Locate the cell with the specified text and output its [X, Y] center coordinate. 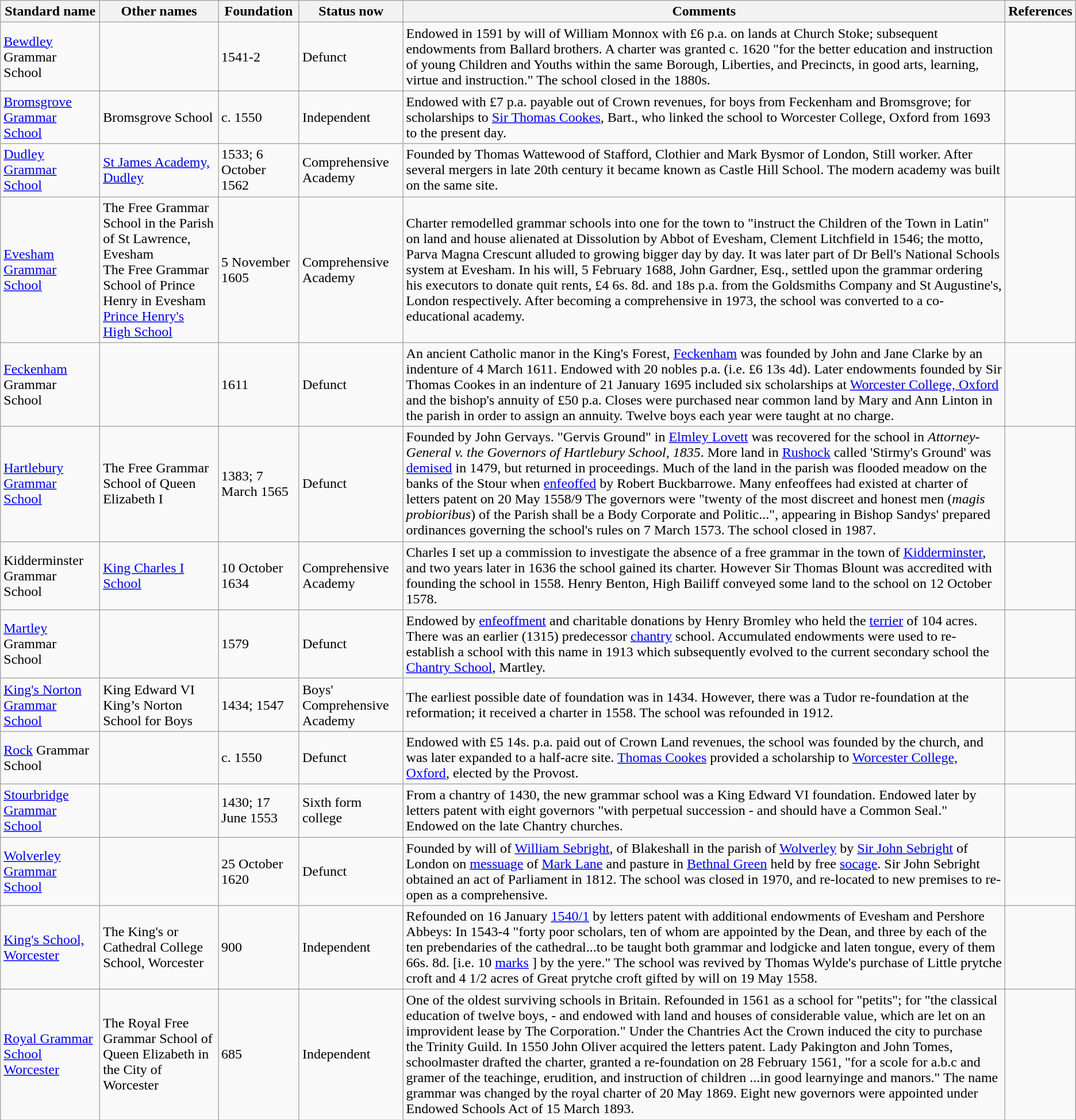
Martley Grammar School [51, 644]
The Free Grammar School of Queen Elizabeth I [159, 484]
Bromsgrove School [159, 117]
King Charles I School [159, 576]
Bromsgrove Grammar School [51, 117]
5 November 1605 [259, 270]
St James Academy, Dudley [159, 170]
25 October 1620 [259, 871]
Wolverley Grammar School [51, 871]
The Royal Free Grammar School of Queen Elizabeth in the City of Worcester [159, 1055]
Sixth form college [351, 810]
1579 [259, 644]
Foundation [259, 11]
The King's or Cathedral College School, Worcester [159, 948]
Evesham Grammar School [51, 270]
Comments [704, 11]
1541-2 [259, 56]
References [1040, 11]
Dudley Grammar School [51, 170]
King's Norton Grammar School [51, 705]
Kidderminster Grammar School [51, 576]
Bewdley Grammar School [51, 56]
10 October 1634 [259, 576]
1611 [259, 384]
1533; 6 October 1562 [259, 170]
1430; 17 June 1553 [259, 810]
The Free Grammar School in the Parish of St Lawrence, EveshamThe Free Grammar School of Prince Henry in EveshamPrince Henry's High School [159, 270]
Other names [159, 11]
900 [259, 948]
Royal Grammar School Worcester [51, 1055]
Rock Grammar School [51, 757]
King's School, Worcester [51, 948]
1434; 1547 [259, 705]
King Edward VI King’s Norton School for Boys [159, 705]
Boys' Comprehensive Academy [351, 705]
Stourbridge Grammar School [51, 810]
Status now [351, 11]
Standard name [51, 11]
685 [259, 1055]
Feckenham Grammar School [51, 384]
Hartlebury Grammar School [51, 484]
1383; 7 March 1565 [259, 484]
